Output the (x, y) coordinate of the center of the cell containing the given text.  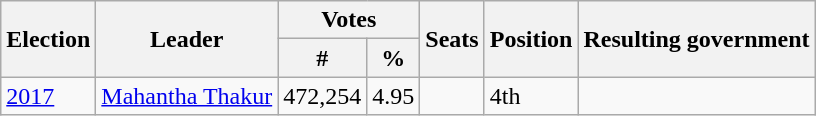
Leader (187, 39)
Resulting government (696, 39)
2017 (48, 96)
% (394, 58)
4.95 (394, 96)
Mahantha Thakur (187, 96)
4th (531, 96)
# (322, 58)
Position (531, 39)
Seats (452, 39)
Votes (349, 20)
Election (48, 39)
472,254 (322, 96)
